Output the (x, y) coordinate of the center of the cell containing the given text.  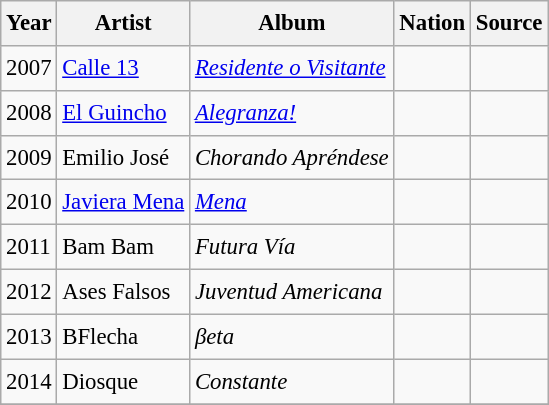
Futura Vía (292, 248)
Source (508, 24)
2007 (29, 68)
2012 (29, 292)
Nation (432, 24)
Chorando Apréndese (292, 158)
Residente o Visitante (292, 68)
Diosque (124, 382)
2014 (29, 382)
Bam Bam (124, 248)
2008 (29, 114)
Year (29, 24)
Constante (292, 382)
Juventud Americana (292, 292)
2011 (29, 248)
Ases Falsos (124, 292)
βeta (292, 336)
Alegranza! (292, 114)
Calle 13 (124, 68)
2010 (29, 202)
Album (292, 24)
Mena (292, 202)
2009 (29, 158)
Emilio José (124, 158)
2013 (29, 336)
Artist (124, 24)
BFlecha (124, 336)
Javiera Mena (124, 202)
El Guincho (124, 114)
